Provide the (X, Y) coordinate of the cell's center where the given text is located.  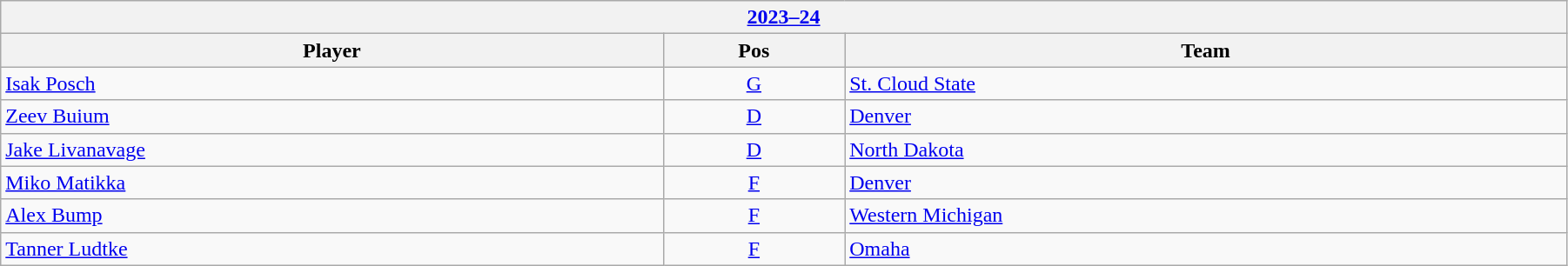
Tanner Ludtke (332, 249)
Omaha (1206, 249)
Pos (754, 50)
Isak Posch (332, 83)
Western Michigan (1206, 216)
Player (332, 50)
G (754, 83)
St. Cloud State (1206, 83)
Team (1206, 50)
Jake Livanavage (332, 150)
Zeev Buium (332, 116)
North Dakota (1206, 150)
Alex Bump (332, 216)
2023–24 (784, 17)
Miko Matikka (332, 183)
